Identify which cell holds the provided text, then report its (X, Y) central coordinate. 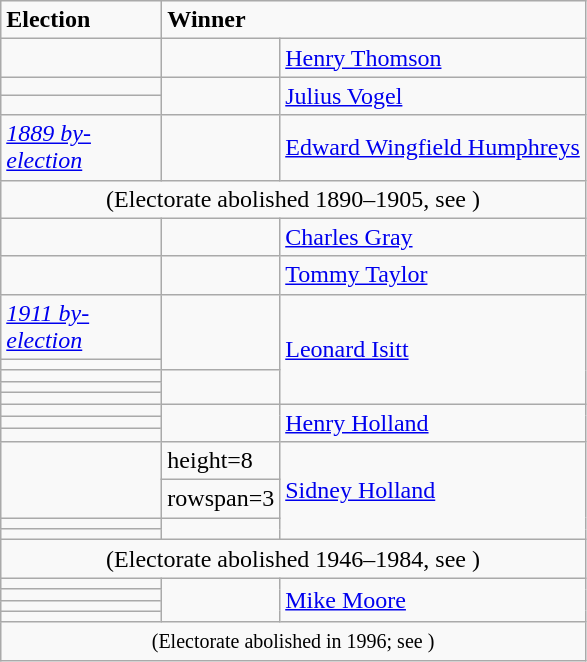
Tommy Taylor (433, 275)
1911 by-election (82, 326)
Julius Vogel (433, 96)
Henry Holland (433, 423)
height=8 (221, 461)
(Electorate abolished 1946–1984, see ) (294, 559)
1889 by-election (82, 148)
Edward Wingfield Humphreys (433, 148)
Election (82, 20)
rowspan=3 (221, 499)
Winner (374, 20)
Sidney Holland (433, 491)
(Electorate abolished 1890–1905, see ) (294, 199)
Charles Gray (433, 237)
Leonard Isitt (433, 348)
(Electorate abolished in 1996; see ) (294, 641)
Mike Moore (433, 600)
Henry Thomson (433, 58)
